For the text-containing cell, return its midpoint in (x, y) coordinate format. 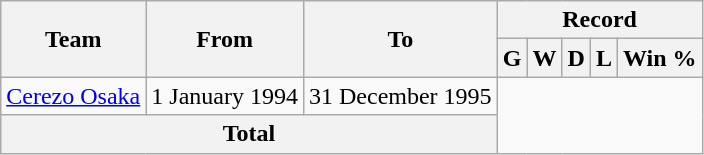
L (604, 58)
Team (74, 39)
Total (249, 134)
To (400, 39)
D (576, 58)
W (544, 58)
G (512, 58)
31 December 1995 (400, 96)
From (225, 39)
Record (600, 20)
Win % (660, 58)
1 January 1994 (225, 96)
Cerezo Osaka (74, 96)
